Provide the [X, Y] coordinate of the cell's center where the given text is located.  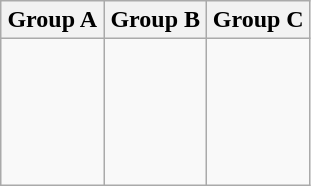
Group A [52, 20]
Group C [258, 20]
Group B [156, 20]
